Scan for the cell matching the given text and deliver its [x, y] coordinate at center. 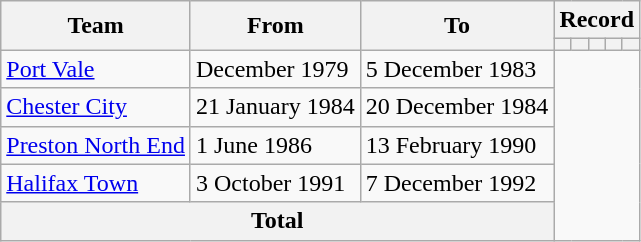
13 February 1990 [457, 145]
Preston North End [96, 145]
December 1979 [275, 69]
Chester City [96, 107]
Record [597, 20]
21 January 1984 [275, 107]
Port Vale [96, 69]
3 October 1991 [275, 183]
Total [278, 221]
1 June 1986 [275, 145]
20 December 1984 [457, 107]
7 December 1992 [457, 183]
From [275, 26]
Team [96, 26]
Halifax Town [96, 183]
To [457, 26]
5 December 1983 [457, 69]
